From the cell containing the given text, extract its center point as [x, y] coordinate. 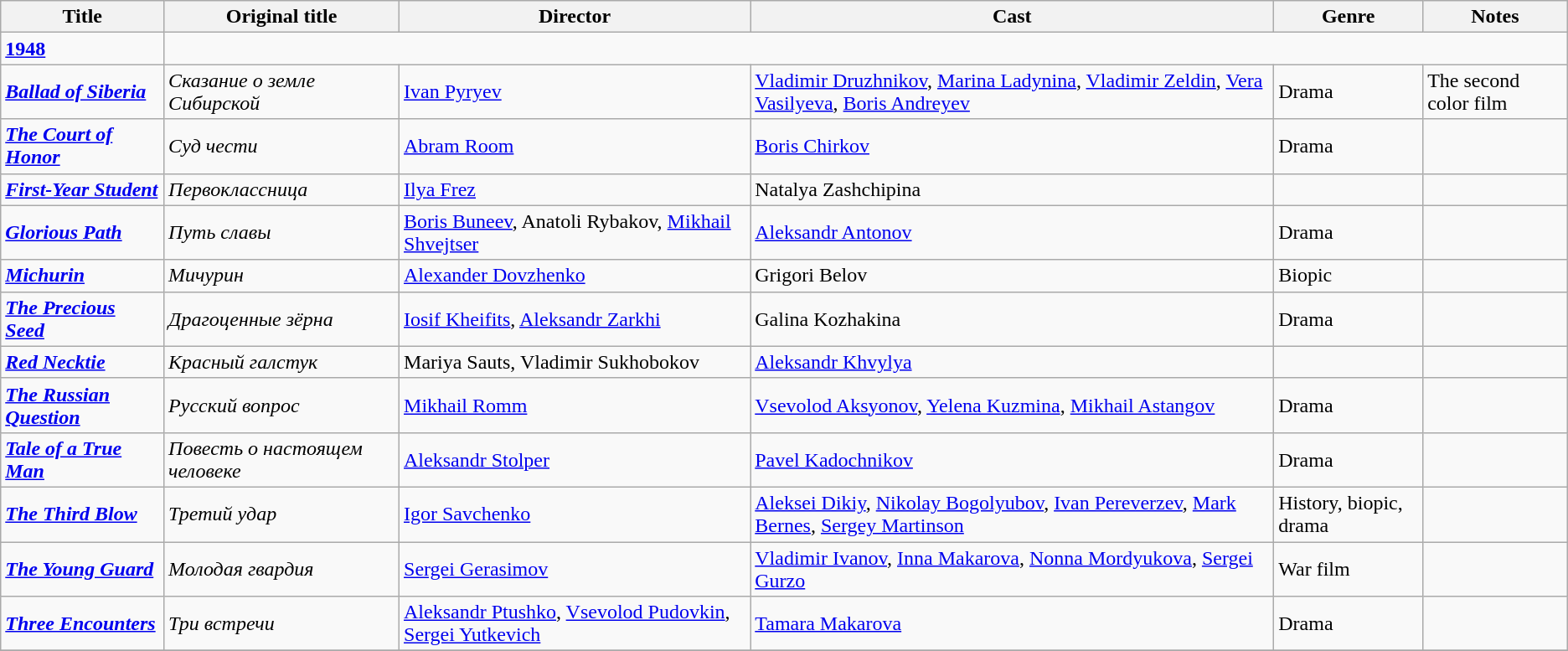
Biopic [1349, 276]
Молодая гвардия [281, 568]
Alexander Dovzhenko [575, 276]
Natalya Zashchipina [1012, 189]
Genre [1349, 17]
War film [1349, 568]
Ballad of Siberia [82, 92]
Boris Chirkov [1012, 146]
The Precious Seed [82, 318]
Glorious Path [82, 233]
Aleksandr Ptushko, Vsevolod Pudovkin, Sergei Yutkevich [575, 623]
Ivan Pyryev [575, 92]
Title [82, 17]
Michurin [82, 276]
Vladimir Druzhnikov, Marina Ladynina, Vladimir Zeldin, Vera Vasilyeva, Boris Andreyev [1012, 92]
1948 [82, 49]
Cast [1012, 17]
The second color film [1496, 92]
Three Encounters [82, 623]
Mikhail Romm [575, 406]
The Russian Question [82, 406]
Путь славы [281, 233]
Vladimir Ivanov, Inna Makarova, Nonna Mordyukova, Sergei Gurzo [1012, 568]
Первоклассница [281, 189]
Драгоценные зёрна [281, 318]
Sergei Gerasimov [575, 568]
Grigori Belov [1012, 276]
Третий удар [281, 514]
Galina Kozhakina [1012, 318]
Iosif Kheifits, Aleksandr Zarkhi [575, 318]
Tamara Makarova [1012, 623]
Три встречи [281, 623]
Notes [1496, 17]
Aleksandr Khvylya [1012, 362]
Суд чести [281, 146]
Мичурин [281, 276]
Aleksandr Stolper [575, 459]
Boris Buneev, Anatoli Rybakov, Mikhail Shvejtser [575, 233]
Director [575, 17]
Tale of a True Man [82, 459]
Igor Savchenko [575, 514]
First-Year Student [82, 189]
Русский вопрос [281, 406]
Ilya Frez [575, 189]
Aleksei Dikiy, Nikolay Bogolyubov, Ivan Pereverzev, Mark Bernes, Sergey Martinson [1012, 514]
Pavel Kadochnikov [1012, 459]
Original title [281, 17]
Aleksandr Antonov [1012, 233]
The Young Guard [82, 568]
Красный галстук [281, 362]
Red Necktie [82, 362]
Повесть о настоящем человеке [281, 459]
The Court of Honor [82, 146]
History, biopic, drama [1349, 514]
Сказание о земле Сибирской [281, 92]
The Third Blow [82, 514]
Abram Room [575, 146]
Mariya Sauts, Vladimir Sukhobokov [575, 362]
Vsevolod Aksyonov, Yelena Kuzmina, Mikhail Astangov [1012, 406]
